Extract the [x, y] coordinate from the center of the cell holding the provided text.  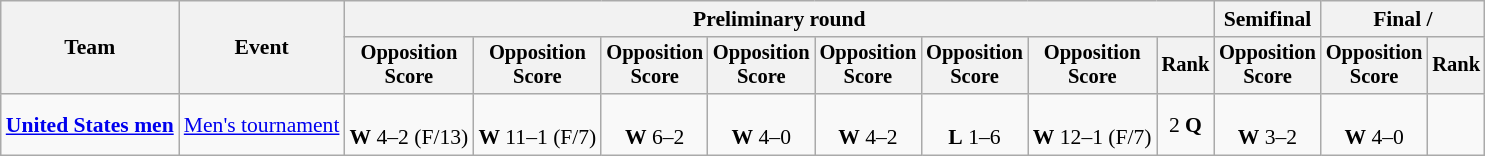
Final / [1403, 19]
W 6–2 [654, 124]
W 4–2 (F/13) [408, 124]
Preliminary round [779, 19]
W 3–2 [1268, 124]
2 Q [1186, 124]
Semifinal [1268, 19]
W 11–1 (F/7) [537, 124]
W 12–1 (F/7) [1092, 124]
Men's tournament [262, 124]
Team [90, 48]
W 4–2 [868, 124]
United States men [90, 124]
L 1–6 [974, 124]
Event [262, 48]
